Locate the cell with the specified text and output its [x, y] center coordinate. 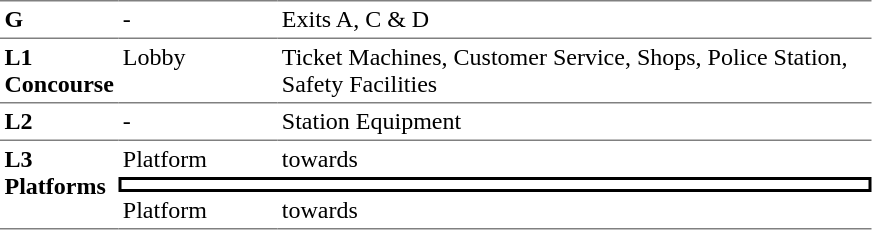
Ticket Machines, Customer Service, Shops, Police Station, Safety Facilities [574, 71]
Station Equipment [574, 123]
L3Platforms [59, 185]
G [59, 19]
L1Concourse [59, 71]
Lobby [198, 71]
L2 [59, 123]
Exits A, C & D [574, 19]
